Capture the cell that displays the provided text and extract its (x, y) central coordinate. 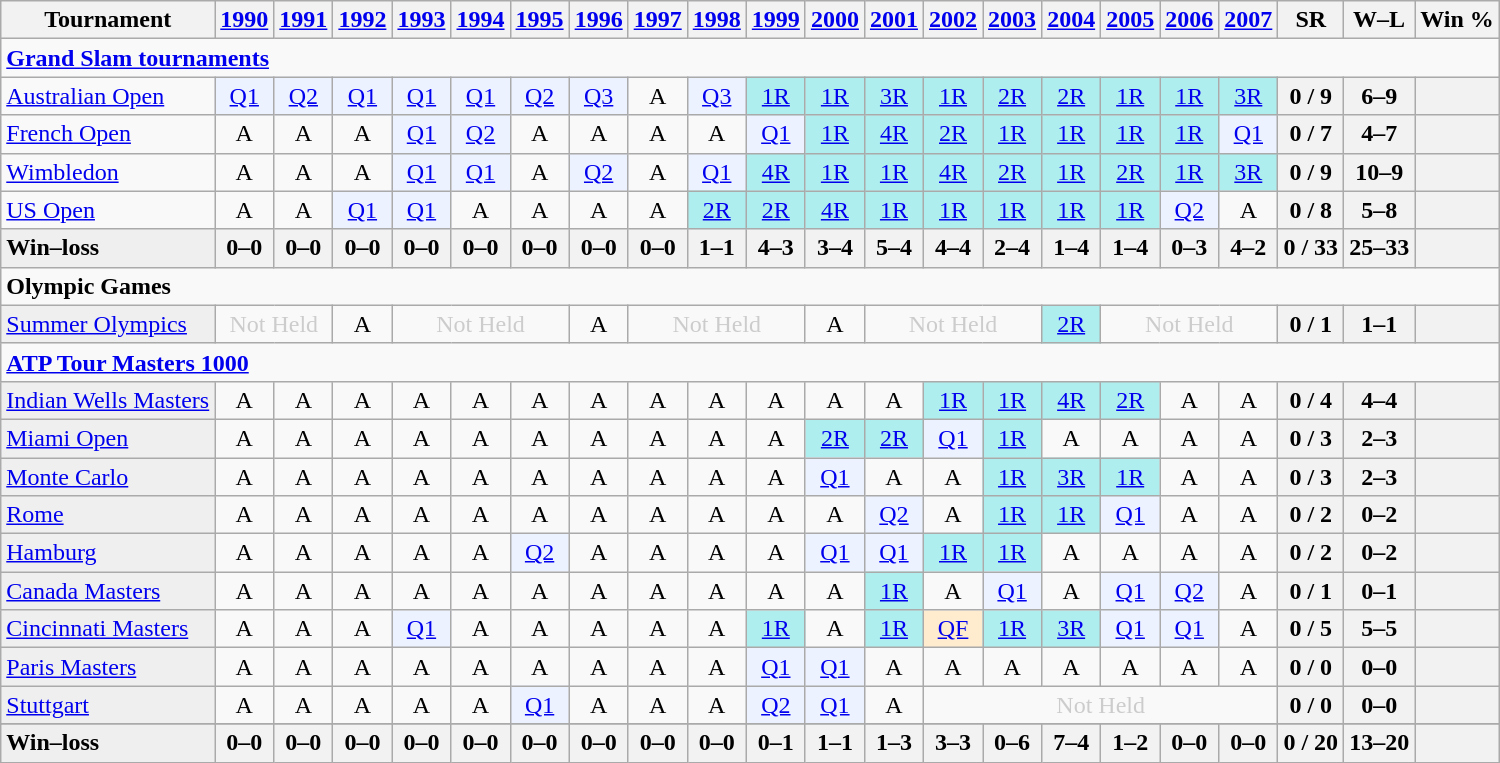
1995 (540, 20)
25–33 (1380, 248)
1996 (598, 20)
2000 (834, 20)
1992 (362, 20)
2–4 (1012, 248)
Grand Slam tournaments (750, 58)
1999 (776, 20)
4–2 (1248, 248)
1–2 (1130, 743)
Canada Masters (108, 591)
Cincinnati Masters (108, 629)
French Open (108, 134)
Stuttgart (108, 705)
2001 (894, 20)
Win % (1458, 20)
2007 (1248, 20)
Miami Open (108, 438)
5–4 (894, 248)
Hamburg (108, 553)
13–20 (1380, 743)
SR (1311, 20)
0–3 (1190, 248)
1993 (422, 20)
2006 (1190, 20)
QF (952, 629)
1998 (716, 20)
1991 (304, 20)
10–9 (1380, 172)
0–6 (1012, 743)
4–3 (776, 248)
Monte Carlo (108, 477)
0 / 20 (1311, 743)
Paris Masters (108, 667)
1997 (658, 20)
1990 (244, 20)
0 / 8 (1311, 210)
Olympic Games (750, 286)
Indian Wells Masters (108, 400)
5–5 (1380, 629)
US Open (108, 210)
2003 (1012, 20)
2002 (952, 20)
0 / 4 (1311, 400)
0 / 5 (1311, 629)
Rome (108, 515)
0 / 33 (1311, 248)
6–9 (1380, 96)
5–8 (1380, 210)
Wimbledon (108, 172)
1994 (480, 20)
7–4 (1072, 743)
1–3 (894, 743)
0 / 7 (1311, 134)
2004 (1072, 20)
2005 (1130, 20)
ATP Tour Masters 1000 (750, 362)
3–3 (952, 743)
Australian Open (108, 96)
Tournament (108, 20)
W–L (1380, 20)
Summer Olympics (108, 324)
3–4 (834, 248)
4–7 (1380, 134)
